For the text-containing cell, return its midpoint in [x, y] coordinate format. 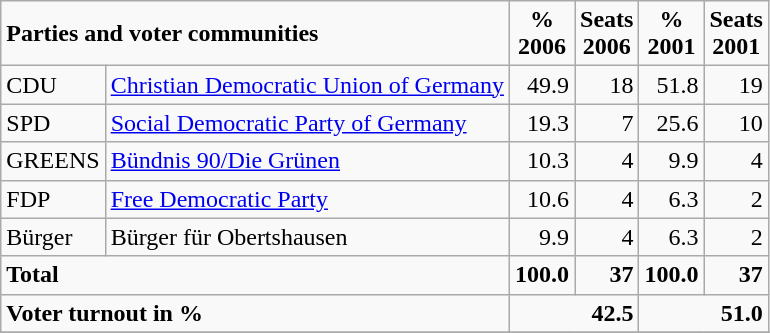
Parties and voter communities [256, 34]
FDP [53, 199]
%2006 [542, 34]
Free Democratic Party [307, 199]
%2001 [672, 34]
CDU [53, 85]
10.3 [542, 161]
Bürger [53, 237]
Seats2006 [607, 34]
51.8 [672, 85]
Voter turnout in % [256, 313]
10 [736, 123]
42.5 [574, 313]
7 [607, 123]
Bündnis 90/Die Grünen [307, 161]
18 [607, 85]
51.0 [704, 313]
Social Democratic Party of Germany [307, 123]
Seats2001 [736, 34]
Bürger für Obertshausen [307, 237]
GREENS [53, 161]
10.6 [542, 199]
19 [736, 85]
Christian Democratic Union of Germany [307, 85]
SPD [53, 123]
Total [256, 275]
49.9 [542, 85]
25.6 [672, 123]
19.3 [542, 123]
